Locate the cell with the specified text and output its [x, y] center coordinate. 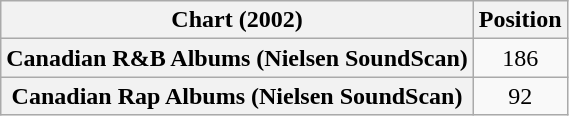
Canadian Rap Albums (Nielsen SoundScan) [238, 96]
Chart (2002) [238, 20]
Position [520, 20]
92 [520, 96]
Canadian R&B Albums (Nielsen SoundScan) [238, 58]
186 [520, 58]
